Return the [x, y] coordinate for the center point of the cell that contains the specified text.  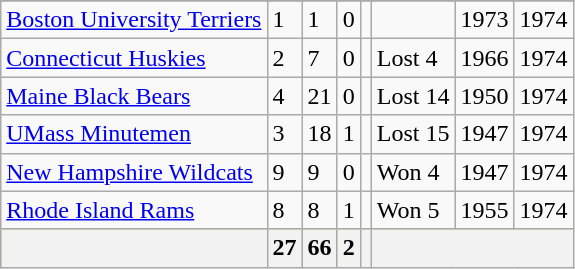
1955 [484, 210]
3 [284, 134]
1973 [484, 20]
1966 [484, 58]
18 [320, 134]
Won 5 [413, 210]
27 [284, 248]
Boston University Terriers [134, 20]
UMass Minutemen [134, 134]
Lost 14 [413, 96]
21 [320, 96]
Maine Black Bears [134, 96]
7 [320, 58]
1950 [484, 96]
Rhode Island Rams [134, 210]
4 [284, 96]
New Hampshire Wildcats [134, 172]
Lost 15 [413, 134]
Won 4 [413, 172]
Connecticut Huskies [134, 58]
Lost 4 [413, 58]
66 [320, 248]
